Determine the [x, y] coordinate at the center of the cell enclosing the given text.  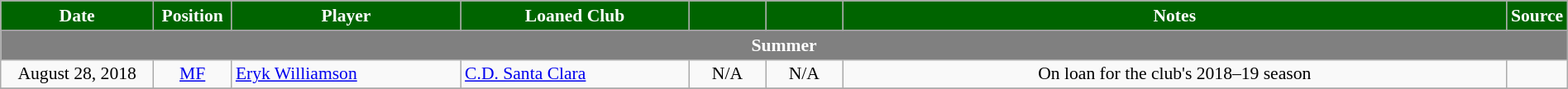
Position [193, 16]
Summer [784, 45]
Eryk Williamson [346, 74]
Source [1537, 16]
On loan for the club's 2018–19 season [1174, 74]
MF [193, 74]
August 28, 2018 [78, 74]
Notes [1174, 16]
C.D. Santa Clara [575, 74]
Date [78, 16]
Player [346, 16]
Loaned Club [575, 16]
